Find where the given text appears and provide that cell's center as (X, Y) coordinate. 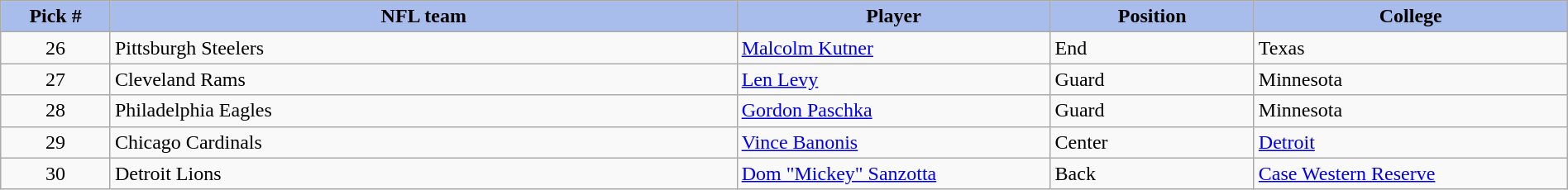
Position (1152, 17)
Pick # (56, 17)
Chicago Cardinals (423, 142)
Player (893, 17)
28 (56, 111)
Gordon Paschka (893, 111)
Malcolm Kutner (893, 48)
29 (56, 142)
Texas (1411, 48)
26 (56, 48)
Vince Banonis (893, 142)
Len Levy (893, 79)
Center (1152, 142)
27 (56, 79)
Philadelphia Eagles (423, 111)
Detroit Lions (423, 173)
Dom "Mickey" Sanzotta (893, 173)
End (1152, 48)
Detroit (1411, 142)
College (1411, 17)
Case Western Reserve (1411, 173)
Cleveland Rams (423, 79)
Back (1152, 173)
NFL team (423, 17)
30 (56, 173)
Pittsburgh Steelers (423, 48)
